Capture the cell that displays the provided text and extract its (X, Y) central coordinate. 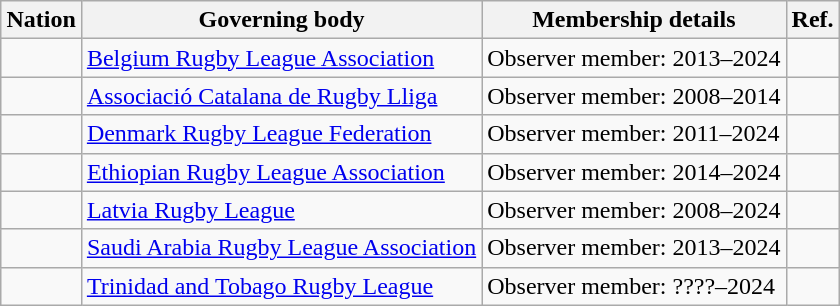
Trinidad and Tobago Rugby League (281, 286)
Observer member: ????–2024 (634, 286)
Belgium Rugby League Association (281, 58)
Latvia Rugby League (281, 210)
Observer member: 2014–2024 (634, 172)
Nation (41, 20)
Denmark Rugby League Federation (281, 134)
Ethiopian Rugby League Association (281, 172)
Observer member: 2011–2024 (634, 134)
Associació Catalana de Rugby Lliga (281, 96)
Governing body (281, 20)
Observer member: 2008–2014 (634, 96)
Ref. (812, 20)
Membership details (634, 20)
Saudi Arabia Rugby League Association (281, 248)
Observer member: 2008–2024 (634, 210)
